Detect which cell encompasses the target text, then output its [X, Y] center coordinate. 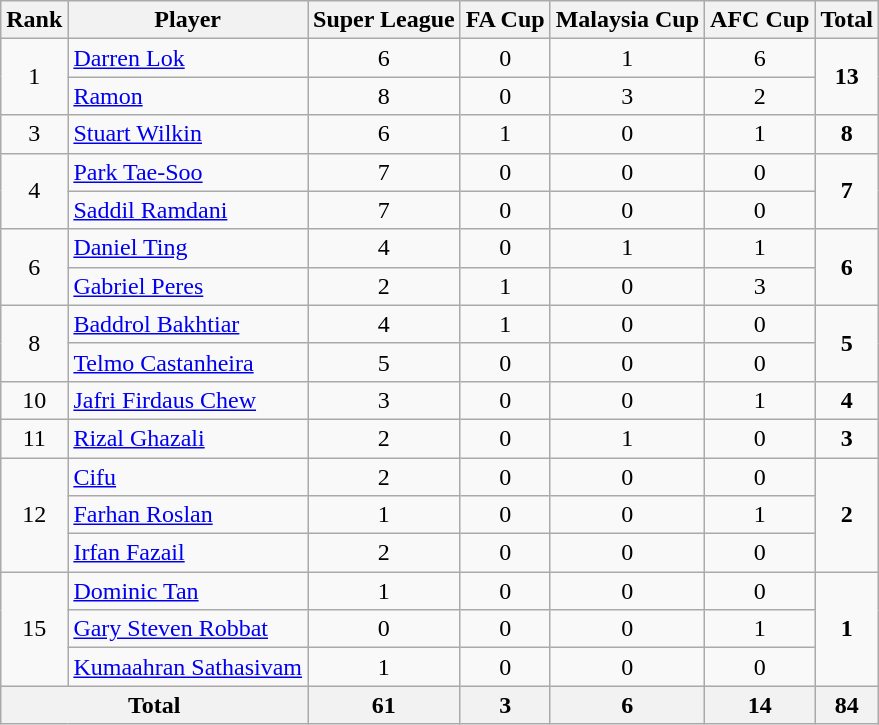
Super League [384, 20]
FA Cup [505, 20]
Irfan Fazail [188, 553]
15 [34, 629]
Daniel Ting [188, 248]
13 [847, 77]
Farhan Roslan [188, 515]
AFC Cup [760, 20]
Malaysia Cup [627, 20]
Telmo Castanheira [188, 362]
Saddil Ramdani [188, 210]
Darren Lok [188, 58]
Dominic Tan [188, 591]
Kumaahran Sathasivam [188, 667]
14 [760, 705]
11 [34, 438]
61 [384, 705]
Player [188, 20]
12 [34, 515]
Gary Steven Robbat [188, 629]
Ramon [188, 96]
10 [34, 400]
Park Tae-Soo [188, 172]
Cifu [188, 477]
Rank [34, 20]
Baddrol Bakhtiar [188, 324]
Stuart Wilkin [188, 134]
84 [847, 705]
Jafri Firdaus Chew [188, 400]
Rizal Ghazali [188, 438]
Gabriel Peres [188, 286]
